Pinpoint the cell where the given text exists, returning its (x, y) midpoint coordinate. 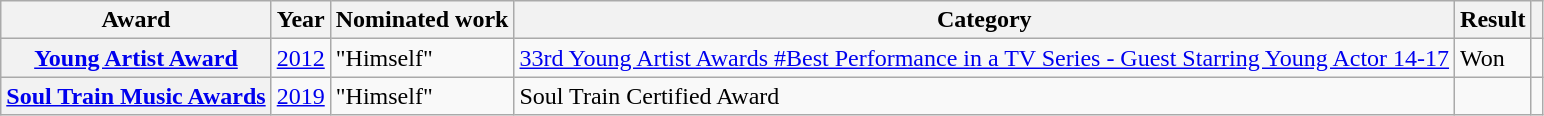
Soul Train Certified Award (984, 96)
33rd Young Artist Awards #Best Performance in a TV Series - Guest Starring Young Actor 14-17 (984, 58)
Soul Train Music Awards (136, 96)
Nominated work (422, 20)
Category (984, 20)
2012 (300, 58)
Award (136, 20)
Year (300, 20)
2019 (300, 96)
Result (1493, 20)
Won (1493, 58)
Young Artist Award (136, 58)
